Find where the given text appears and provide that cell's center as (X, Y) coordinate. 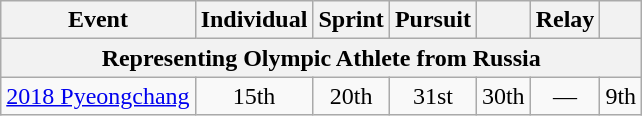
Event (98, 20)
15th (254, 96)
20th (351, 96)
Relay (565, 20)
Representing Olympic Athlete from Russia (322, 58)
— (565, 96)
Individual (254, 20)
9th (621, 96)
31st (432, 96)
Sprint (351, 20)
Pursuit (432, 20)
30th (503, 96)
2018 Pyeongchang (98, 96)
